Extract the [X, Y] coordinate from the center of the cell holding the provided text.  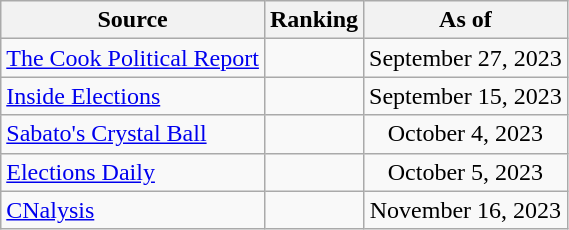
CNalysis [133, 210]
November 16, 2023 [466, 210]
Elections Daily [133, 172]
September 15, 2023 [466, 96]
As of [466, 20]
September 27, 2023 [466, 58]
October 5, 2023 [466, 172]
Inside Elections [133, 96]
The Cook Political Report [133, 58]
Source [133, 20]
October 4, 2023 [466, 134]
Ranking [314, 20]
Sabato's Crystal Ball [133, 134]
